Determine the (X, Y) coordinate at the center of the cell enclosing the given text.  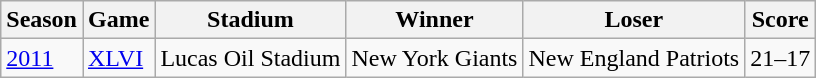
Score (780, 20)
2011 (42, 58)
XLVI (118, 58)
Stadium (250, 20)
21–17 (780, 58)
Game (118, 20)
Loser (634, 20)
New York Giants (434, 58)
Lucas Oil Stadium (250, 58)
New England Patriots (634, 58)
Winner (434, 20)
Season (42, 20)
